Scan for the cell matching the given text and deliver its [x, y] coordinate at center. 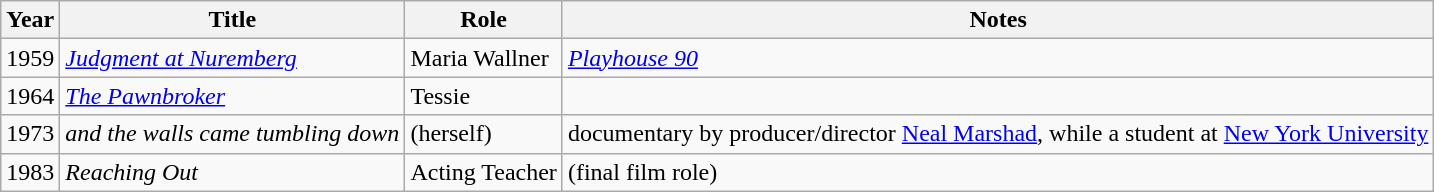
1959 [30, 58]
Title [232, 20]
The Pawnbroker [232, 96]
documentary by producer/director Neal Marshad, while a student at New York University [998, 134]
Acting Teacher [484, 172]
1964 [30, 96]
Judgment at Nuremberg [232, 58]
(herself) [484, 134]
1973 [30, 134]
Role [484, 20]
Notes [998, 20]
Tessie [484, 96]
Year [30, 20]
Playhouse 90 [998, 58]
and the walls came tumbling down [232, 134]
1983 [30, 172]
Reaching Out [232, 172]
Maria Wallner [484, 58]
(final film role) [998, 172]
